Capture the cell that displays the provided text and extract its (x, y) central coordinate. 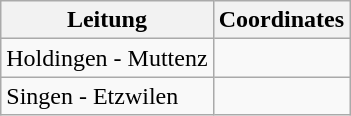
Leitung (107, 20)
Coordinates (281, 20)
Singen - Etzwilen (107, 96)
Holdingen - Muttenz (107, 58)
